Detect which cell encompasses the target text, then output its (x, y) center coordinate. 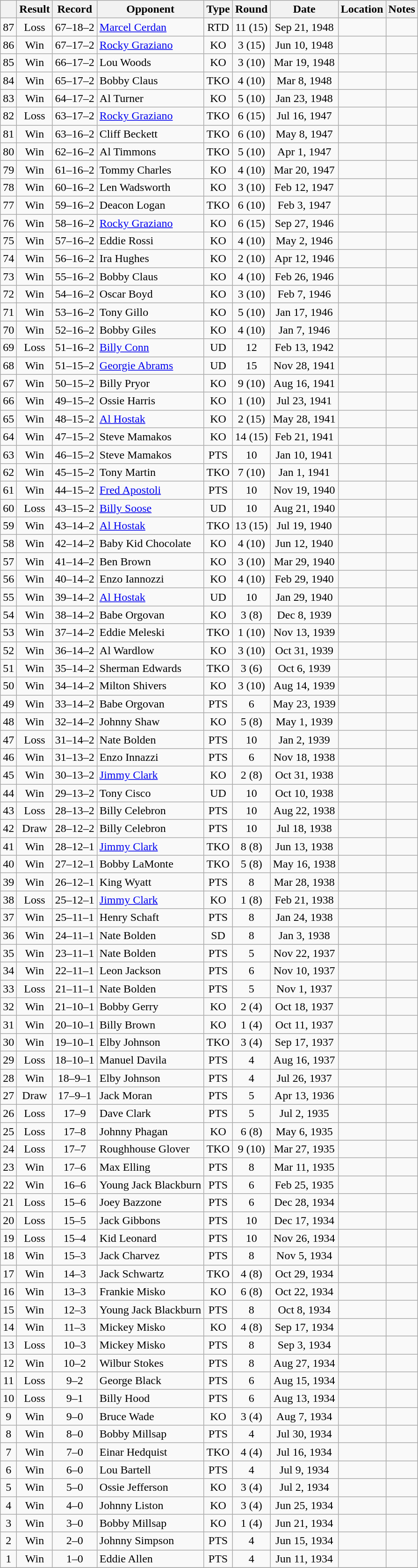
35 (8, 953)
Jan 10, 1941 (304, 454)
41 (8, 846)
Johnny Shaw (151, 722)
33 (8, 989)
Einar Hedquist (151, 1452)
3 (6) (252, 668)
10–3 (75, 1345)
30–13–2 (75, 775)
42 (8, 829)
30 (8, 1042)
Al Wardlow (151, 650)
33–14–2 (75, 704)
11–3 (75, 1327)
Deacon Logan (151, 205)
Aug 14, 1939 (304, 686)
39 (8, 882)
Henry Schaft (151, 918)
81 (8, 134)
17–9–1 (75, 1096)
16 (8, 1291)
36–14–2 (75, 650)
7 (10) (252, 472)
27–12–1 (75, 864)
21–10–1 (75, 1006)
44 (8, 793)
Dec 28, 1934 (304, 1203)
71 (8, 312)
3–0 (75, 1523)
47 (8, 739)
28–12–2 (75, 829)
Nov 28, 1941 (304, 365)
Aug 27, 1934 (304, 1363)
31–13–2 (75, 757)
Mar 28, 1938 (304, 882)
May 23, 1939 (304, 704)
Jack Gibbons (151, 1220)
75 (8, 241)
41–14–2 (75, 562)
28–13–2 (75, 811)
King Wyatt (151, 882)
Cliff Beckett (151, 134)
11 (15) (252, 27)
26 (8, 1114)
61 (8, 490)
21 (8, 1203)
Al Turner (151, 98)
Aug 22, 1938 (304, 811)
13 (8, 1345)
48–15–2 (75, 419)
Dec 8, 1939 (304, 615)
Mar 29, 1940 (304, 562)
Oct 31, 1939 (304, 650)
49 (8, 704)
42–14–2 (75, 544)
51–16–2 (75, 348)
78 (8, 187)
8 (8) (252, 846)
61–16–2 (75, 169)
37 (8, 918)
Nov 18, 1938 (304, 757)
Feb 3, 1947 (304, 205)
82 (8, 116)
Feb 21, 1938 (304, 900)
Eddie Allen (151, 1559)
13 (15) (252, 526)
Kid Leonard (151, 1238)
Milton Shivers (151, 686)
59–16–2 (75, 205)
74 (8, 259)
Jun 21, 1934 (304, 1523)
Max Elling (151, 1167)
37–14–2 (75, 633)
31 (8, 1024)
14–3 (75, 1274)
19–10–1 (75, 1042)
57 (8, 562)
Ira Hughes (151, 259)
12–3 (75, 1309)
46 (8, 757)
58–16–2 (75, 223)
Bruce Wade (151, 1416)
58 (8, 544)
Dave Clark (151, 1114)
Sherman Edwards (151, 668)
73 (8, 277)
Jun 11, 1934 (304, 1559)
36 (8, 935)
86 (8, 45)
Oct 31, 1938 (304, 775)
62 (8, 472)
6–0 (75, 1470)
35–14–2 (75, 668)
43 (8, 811)
Jun 15, 1934 (304, 1541)
Aug 21, 1940 (304, 508)
9–2 (75, 1381)
15–6 (75, 1203)
65 (8, 419)
May 16, 1938 (304, 864)
Oct 18, 1937 (304, 1006)
2 (8, 1541)
Record (75, 9)
Jan 7, 1946 (304, 330)
Jun 13, 1938 (304, 846)
53–16–2 (75, 312)
Jul 18, 1938 (304, 829)
Nov 13, 1939 (304, 633)
15–5 (75, 1220)
25 (8, 1131)
54–16–2 (75, 294)
51–15–2 (75, 365)
Eddie Meleski (151, 633)
Lou Bartell (151, 1470)
Billy Soose (151, 508)
Bobby Gerry (151, 1006)
Notes (402, 9)
2 (15) (252, 419)
Billy Hood (151, 1399)
68 (8, 365)
Jun 10, 1948 (304, 45)
Jan 23, 1948 (304, 98)
87 (8, 27)
Leon Jackson (151, 971)
18–10–1 (75, 1060)
25–12–1 (75, 900)
52–16–2 (75, 330)
67–17–2 (75, 45)
Roughhouse Glover (151, 1149)
Billy Conn (151, 348)
Jack Schwartz (151, 1274)
May 28, 1941 (304, 419)
20 (8, 1220)
1 (8) (252, 900)
Feb 21, 1941 (304, 437)
Jack Charvez (151, 1256)
24–11–1 (75, 935)
Sep 3, 1934 (304, 1345)
9–1 (75, 1399)
59 (8, 526)
Jun 25, 1934 (304, 1505)
18 (8, 1256)
2 (10) (252, 259)
11 (8, 1381)
Johnny Phagan (151, 1131)
Ossie Jefferson (151, 1488)
Aug 13, 1934 (304, 1399)
Baby Kid Chocolate (151, 544)
Fred Apostoli (151, 490)
3 (8, 1523)
29–13–2 (75, 793)
13–3 (75, 1291)
Aug 16, 1941 (304, 383)
19 (8, 1238)
15–4 (75, 1238)
29 (8, 1060)
1–0 (75, 1559)
Ossie Harris (151, 401)
Nov 5, 1934 (304, 1256)
67 (8, 383)
18–9–1 (75, 1078)
38–14–2 (75, 615)
May 8, 1947 (304, 134)
4–0 (75, 1505)
Jul 16, 1947 (304, 116)
Nov 22, 1937 (304, 953)
60 (8, 508)
Jack Moran (151, 1096)
9–0 (75, 1416)
Type (218, 9)
Nov 1, 1937 (304, 989)
26–12–1 (75, 882)
Apr 1, 1947 (304, 152)
Nov 10, 1937 (304, 971)
46–15–2 (75, 454)
56–16–2 (75, 259)
Opponent (151, 9)
Tony Cisco (151, 793)
38 (8, 900)
Jul 16, 1934 (304, 1452)
Enzo Iannozzi (151, 579)
Location (362, 9)
66–17–2 (75, 63)
48 (8, 722)
8–0 (75, 1434)
47–15–2 (75, 437)
50 (8, 686)
Aug 15, 1934 (304, 1381)
16–6 (75, 1185)
Mar 20, 1947 (304, 169)
7–0 (75, 1452)
Feb 29, 1940 (304, 579)
Feb 25, 1935 (304, 1185)
Georgie Abrams (151, 365)
17–9 (75, 1114)
27 (8, 1096)
83 (8, 98)
Feb 13, 1942 (304, 348)
63 (8, 454)
Wilbur Stokes (151, 1363)
44–15–2 (75, 490)
Tommy Charles (151, 169)
Nov 26, 1934 (304, 1238)
Eddie Rossi (151, 241)
Jan 3, 1938 (304, 935)
Jul 19, 1940 (304, 526)
Jul 23, 1941 (304, 401)
Marcel Cerdan (151, 27)
Len Wadsworth (151, 187)
Oscar Boyd (151, 294)
Jul 26, 1937 (304, 1078)
63–16–2 (75, 134)
23 (8, 1167)
Date (304, 9)
Nov 19, 1940 (304, 490)
23–11–1 (75, 953)
Bobby Giles (151, 330)
55–16–2 (75, 277)
10–2 (75, 1363)
1 (8, 1559)
32 (8, 1006)
43–15–2 (75, 508)
George Black (151, 1381)
17 (8, 1274)
43–14–2 (75, 526)
76 (8, 223)
Round (252, 9)
64 (8, 437)
2 (8) (252, 775)
Result (35, 9)
Oct 22, 1934 (304, 1291)
22 (8, 1185)
20–10–1 (75, 1024)
RTD (218, 27)
Johnny Simpson (151, 1541)
57–16–2 (75, 241)
Frankie Misko (151, 1291)
May 1, 1939 (304, 722)
5–0 (75, 1488)
May 2, 1946 (304, 241)
64–17–2 (75, 98)
Mar 27, 1935 (304, 1149)
45 (8, 775)
Jan 2, 1939 (304, 739)
May 6, 1935 (304, 1131)
Ben Brown (151, 562)
40–14–2 (75, 579)
Feb 7, 1946 (304, 294)
72 (8, 294)
14 (8, 1327)
3 (15) (252, 45)
Apr 12, 1946 (304, 259)
62–16–2 (75, 152)
Oct 29, 1934 (304, 1274)
Oct 11, 1937 (304, 1024)
84 (8, 80)
Feb 26, 1946 (304, 277)
60–16–2 (75, 187)
Jun 12, 1940 (304, 544)
50–15–2 (75, 383)
Billy Brown (151, 1024)
9 (8, 1416)
40 (8, 864)
Mar 11, 1935 (304, 1167)
15–3 (75, 1256)
Oct 8, 1934 (304, 1309)
17–7 (75, 1149)
56 (8, 579)
34–14–2 (75, 686)
2 (4) (252, 1006)
Aug 7, 1934 (304, 1416)
28–12–1 (75, 846)
39–14–2 (75, 597)
Jan 29, 1940 (304, 597)
Sep 21, 1948 (304, 27)
7 (8, 1452)
79 (8, 169)
31–14–2 (75, 739)
49–15–2 (75, 401)
32–14–2 (75, 722)
Jul 9, 1934 (304, 1470)
Joey Bazzone (151, 1203)
54 (8, 615)
Apr 13, 1936 (304, 1096)
77 (8, 205)
Tony Gillo (151, 312)
34 (8, 971)
Bobby LaMonte (151, 864)
51 (8, 668)
17–8 (75, 1131)
25–11–1 (75, 918)
Feb 12, 1947 (304, 187)
Jul 2, 1934 (304, 1488)
Mar 19, 1948 (304, 63)
17–6 (75, 1167)
Oct 6, 1939 (304, 668)
53 (8, 633)
Jan 1, 1941 (304, 472)
14 (15) (252, 437)
Dec 17, 1934 (304, 1220)
45–15–2 (75, 472)
85 (8, 63)
2–0 (75, 1541)
4 (4) (252, 1452)
Manuel Davila (151, 1060)
80 (8, 152)
63–17–2 (75, 116)
Oct 10, 1938 (304, 793)
66 (8, 401)
67–18–2 (75, 27)
52 (8, 650)
55 (8, 597)
3 (8) (252, 615)
Al Timmons (151, 152)
21–11–1 (75, 989)
Jan 24, 1938 (304, 918)
Jan 17, 1946 (304, 312)
22–11–1 (75, 971)
65–17–2 (75, 80)
Tony Martin (151, 472)
Sep 27, 1946 (304, 223)
Aug 16, 1937 (304, 1060)
Lou Woods (151, 63)
Sep 17, 1934 (304, 1327)
28 (8, 1078)
69 (8, 348)
Sep 17, 1937 (304, 1042)
70 (8, 330)
Enzo Innazzi (151, 757)
Johnny Liston (151, 1505)
Mar 8, 1948 (304, 80)
Jul 2, 1935 (304, 1114)
Billy Pryor (151, 383)
Jul 30, 1934 (304, 1434)
SD (218, 935)
24 (8, 1149)
